For the text-containing cell, return its midpoint in (X, Y) coordinate format. 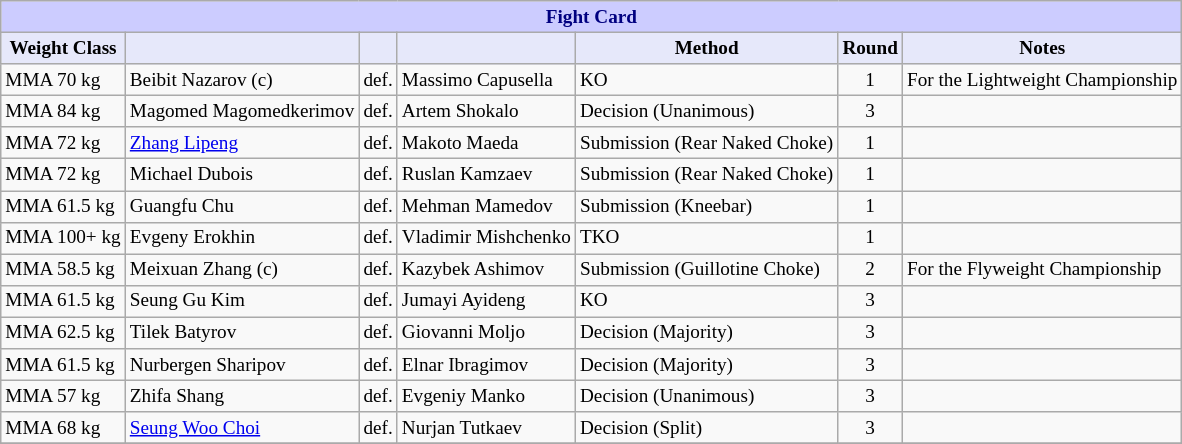
Zhang Lipeng (242, 143)
Nurjan Tutkaev (486, 428)
Meixuan Zhang (c) (242, 270)
Notes (1042, 48)
Evgeny Erokhin (242, 238)
Tilek Batyrov (242, 333)
Submission (Kneebar) (706, 206)
MMA 58.5 kg (63, 270)
MMA 62.5 kg (63, 333)
Mehman Mamedov (486, 206)
Vladimir Mishchenko (486, 238)
Seung Gu Kim (242, 301)
For the Lightweight Championship (1042, 80)
2 (870, 270)
Makoto Maeda (486, 143)
Weight Class (63, 48)
Ruslan Kamzaev (486, 175)
Beibit Nazarov (c) (242, 80)
Round (870, 48)
Jumayi Ayideng (486, 301)
Nurbergen Sharipov (242, 365)
Seung Woo Choi (242, 428)
TKO (706, 238)
Michael Dubois (242, 175)
For the Flyweight Championship (1042, 270)
MMA 100+ kg (63, 238)
Method (706, 48)
Zhifa Shang (242, 396)
Magomed Magomedkerimov (242, 111)
Evgeniy Manko (486, 396)
MMA 70 kg (63, 80)
Kazybek Ashimov (486, 270)
Guangfu Chu (242, 206)
MMA 68 kg (63, 428)
Decision (Split) (706, 428)
MMA 84 kg (63, 111)
MMA 57 kg (63, 396)
Massimo Capusella (486, 80)
Fight Card (592, 17)
Elnar Ibragimov (486, 365)
Artem Shokalo (486, 111)
Submission (Guillotine Choke) (706, 270)
Giovanni Moljo (486, 333)
